Output the (x, y) coordinate of the center of the cell containing the given text.  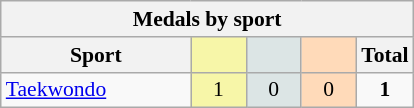
Sport (96, 55)
Taekwondo (96, 90)
Total (384, 55)
Medals by sport (208, 19)
